Scan for the cell matching the given text and deliver its [X, Y] coordinate at center. 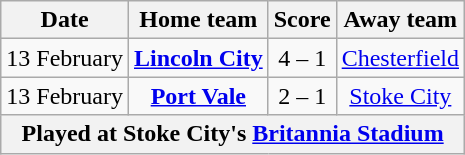
Lincoln City [198, 58]
Away team [400, 20]
Stoke City [400, 96]
Date [65, 20]
4 – 1 [302, 58]
Played at Stoke City's Britannia Stadium [233, 134]
Port Vale [198, 96]
2 – 1 [302, 96]
Home team [198, 20]
Chesterfield [400, 58]
Score [302, 20]
